Pinpoint the cell where the given text exists, returning its (X, Y) midpoint coordinate. 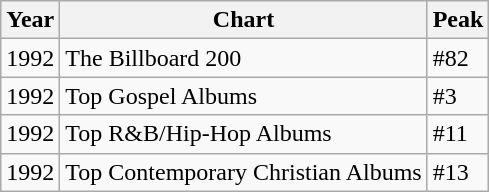
Peak (458, 20)
#3 (458, 96)
Top Contemporary Christian Albums (244, 172)
#13 (458, 172)
#82 (458, 58)
Year (30, 20)
Top R&B/Hip-Hop Albums (244, 134)
The Billboard 200 (244, 58)
#11 (458, 134)
Chart (244, 20)
Top Gospel Albums (244, 96)
